From the cell containing the given text, extract its center point as [X, Y] coordinate. 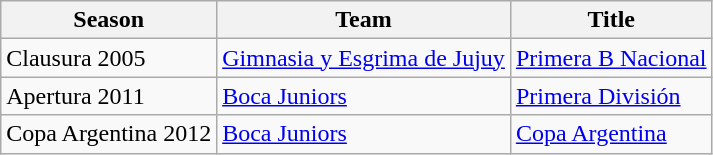
Clausura 2005 [109, 58]
Apertura 2011 [109, 96]
Team [364, 20]
Primera B Nacional [611, 58]
Copa Argentina 2012 [109, 134]
Copa Argentina [611, 134]
Season [109, 20]
Title [611, 20]
Gimnasia y Esgrima de Jujuy [364, 58]
Primera División [611, 96]
